Find where the given text appears and provide that cell's center as [X, Y] coordinate. 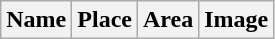
Image [236, 20]
Area [168, 20]
Place [105, 20]
Name [36, 20]
